Identify which cell holds the provided text, then report its (x, y) central coordinate. 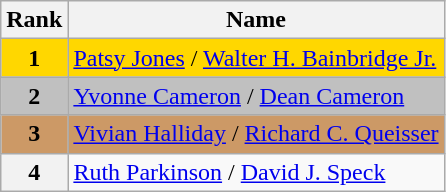
2 (34, 96)
Name (256, 20)
4 (34, 172)
3 (34, 134)
Patsy Jones / Walter H. Bainbridge Jr. (256, 58)
Rank (34, 20)
1 (34, 58)
Vivian Halliday / Richard C. Queisser (256, 134)
Yvonne Cameron / Dean Cameron (256, 96)
Ruth Parkinson / David J. Speck (256, 172)
